Pinpoint the cell where the given text exists, returning its [X, Y] midpoint coordinate. 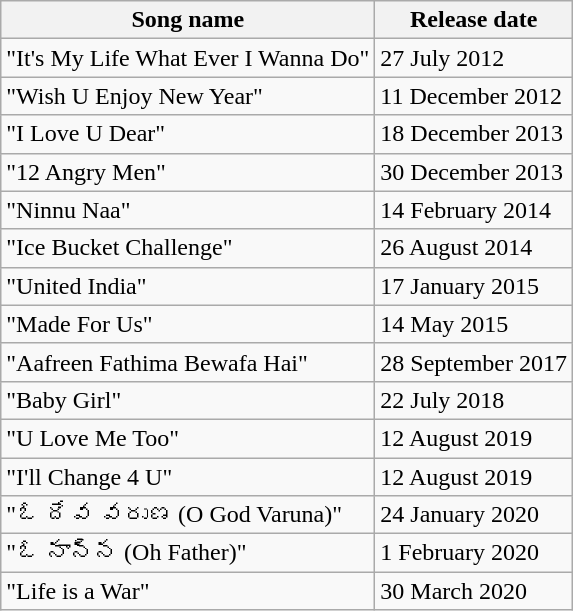
"Ninnu Naa" [188, 210]
28 September 2017 [474, 362]
"ఓ దేవ వరుణ (O God Varuna)" [188, 515]
14 May 2015 [474, 324]
"Life is a War" [188, 591]
26 August 2014 [474, 248]
17 January 2015 [474, 286]
27 July 2012 [474, 58]
22 July 2018 [474, 400]
Release date [474, 20]
"U Love Me Too" [188, 438]
"I Love U Dear" [188, 134]
"12 Angry Men" [188, 172]
"Ice Bucket Challenge" [188, 248]
"I'll Change 4 U" [188, 477]
"It's My Life What Ever I Wanna Do" [188, 58]
11 December 2012 [474, 96]
24 January 2020 [474, 515]
18 December 2013 [474, 134]
"ఓ నాన్న (Oh Father)" [188, 553]
"Baby Girl" [188, 400]
Song name [188, 20]
"Aafreen Fathima Bewafa Hai" [188, 362]
"Made For Us" [188, 324]
30 December 2013 [474, 172]
"United India" [188, 286]
30 March 2020 [474, 591]
1 February 2020 [474, 553]
14 February 2014 [474, 210]
"Wish U Enjoy New Year" [188, 96]
